For the text-containing cell, return its midpoint in (x, y) coordinate format. 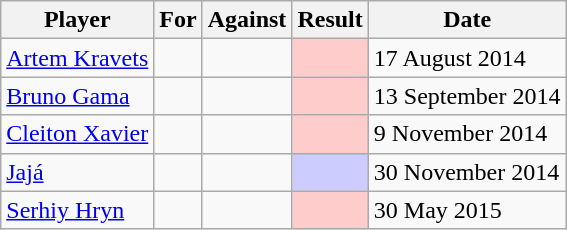
Cleiton Xavier (78, 134)
Bruno Gama (78, 96)
Artem Kravets (78, 58)
Date (467, 20)
Player (78, 20)
17 August 2014 (467, 58)
Jajá (78, 172)
Against (247, 20)
9 November 2014 (467, 134)
For (178, 20)
30 November 2014 (467, 172)
13 September 2014 (467, 96)
Result (330, 20)
Serhiy Hryn (78, 210)
30 May 2015 (467, 210)
